Pinpoint the cell where the given text exists, returning its [x, y] midpoint coordinate. 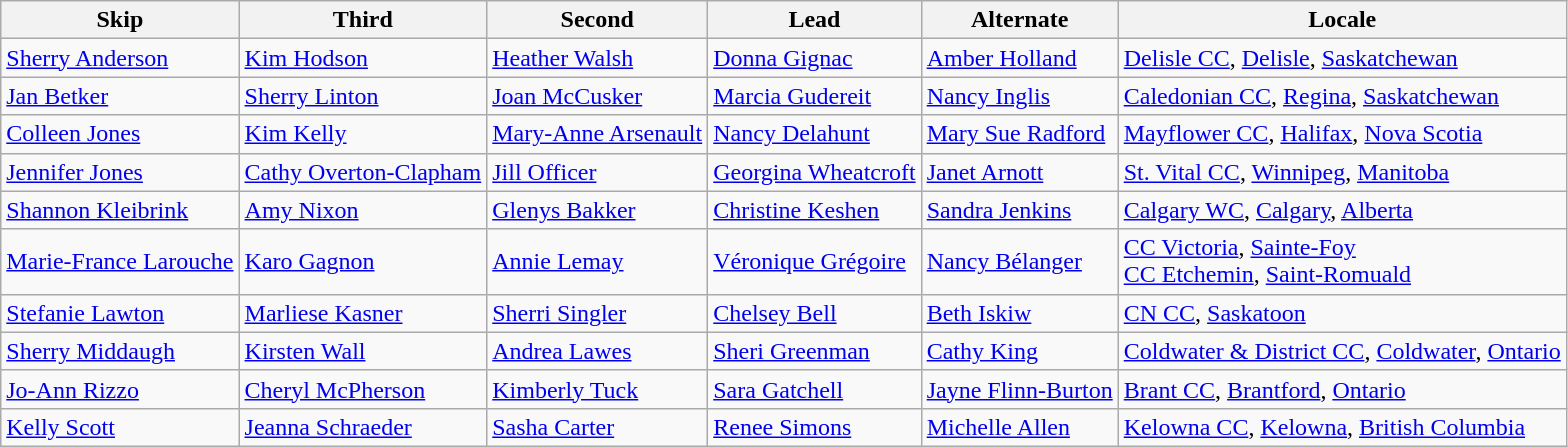
Beth Iskiw [1020, 313]
Coldwater & District CC, Coldwater, Ontario [1342, 351]
Joan McCusker [598, 96]
Andrea Lawes [598, 351]
Stefanie Lawton [120, 313]
Jeanna Schraeder [363, 427]
Nancy Delahunt [814, 134]
Amy Nixon [363, 210]
Jayne Flinn-Burton [1020, 389]
Véronique Grégoire [814, 262]
Sandra Jenkins [1020, 210]
Janet Arnott [1020, 172]
Kelly Scott [120, 427]
Cathy King [1020, 351]
Cheryl McPherson [363, 389]
Sherry Middaugh [120, 351]
Kim Hodson [363, 58]
Marie-France Larouche [120, 262]
Cathy Overton-Clapham [363, 172]
Annie Lemay [598, 262]
Colleen Jones [120, 134]
Jan Betker [120, 96]
Sasha Carter [598, 427]
Karo Gagnon [363, 262]
Locale [1342, 20]
St. Vital CC, Winnipeg, Manitoba [1342, 172]
Glenys Bakker [598, 210]
Kirsten Wall [363, 351]
Christine Keshen [814, 210]
Amber Holland [1020, 58]
Shannon Kleibrink [120, 210]
Sherry Anderson [120, 58]
Mayflower CC, Halifax, Nova Scotia [1342, 134]
Chelsey Bell [814, 313]
CC Victoria, Sainte-Foy CC Etchemin, Saint-Romuald [1342, 262]
Jill Officer [598, 172]
Mary-Anne Arsenault [598, 134]
Sherry Linton [363, 96]
Delisle CC, Delisle, Saskatchewan [1342, 58]
Brant CC, Brantford, Ontario [1342, 389]
Lead [814, 20]
Marcia Gudereit [814, 96]
Georgina Wheatcroft [814, 172]
Kim Kelly [363, 134]
Nancy Bélanger [1020, 262]
CN CC, Saskatoon [1342, 313]
Renee Simons [814, 427]
Sara Gatchell [814, 389]
Jo-Ann Rizzo [120, 389]
Nancy Inglis [1020, 96]
Skip [120, 20]
Mary Sue Radford [1020, 134]
Caledonian CC, Regina, Saskatchewan [1342, 96]
Jennifer Jones [120, 172]
Sherri Singler [598, 313]
Donna Gignac [814, 58]
Third [363, 20]
Alternate [1020, 20]
Marliese Kasner [363, 313]
Michelle Allen [1020, 427]
Sheri Greenman [814, 351]
Second [598, 20]
Kimberly Tuck [598, 389]
Calgary WC, Calgary, Alberta [1342, 210]
Kelowna CC, Kelowna, British Columbia [1342, 427]
Heather Walsh [598, 58]
